From the cell containing the given text, extract its center point as [X, Y] coordinate. 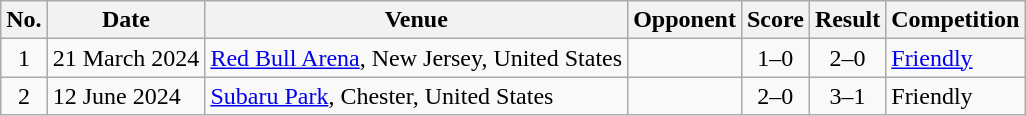
Venue [416, 20]
Date [126, 20]
3–1 [847, 96]
21 March 2024 [126, 58]
Competition [956, 20]
Result [847, 20]
Opponent [685, 20]
Subaru Park, Chester, United States [416, 96]
1–0 [775, 58]
2 [24, 96]
1 [24, 58]
12 June 2024 [126, 96]
Score [775, 20]
Red Bull Arena, New Jersey, United States [416, 58]
No. [24, 20]
